Return [X, Y] of the center of cell containing provided text 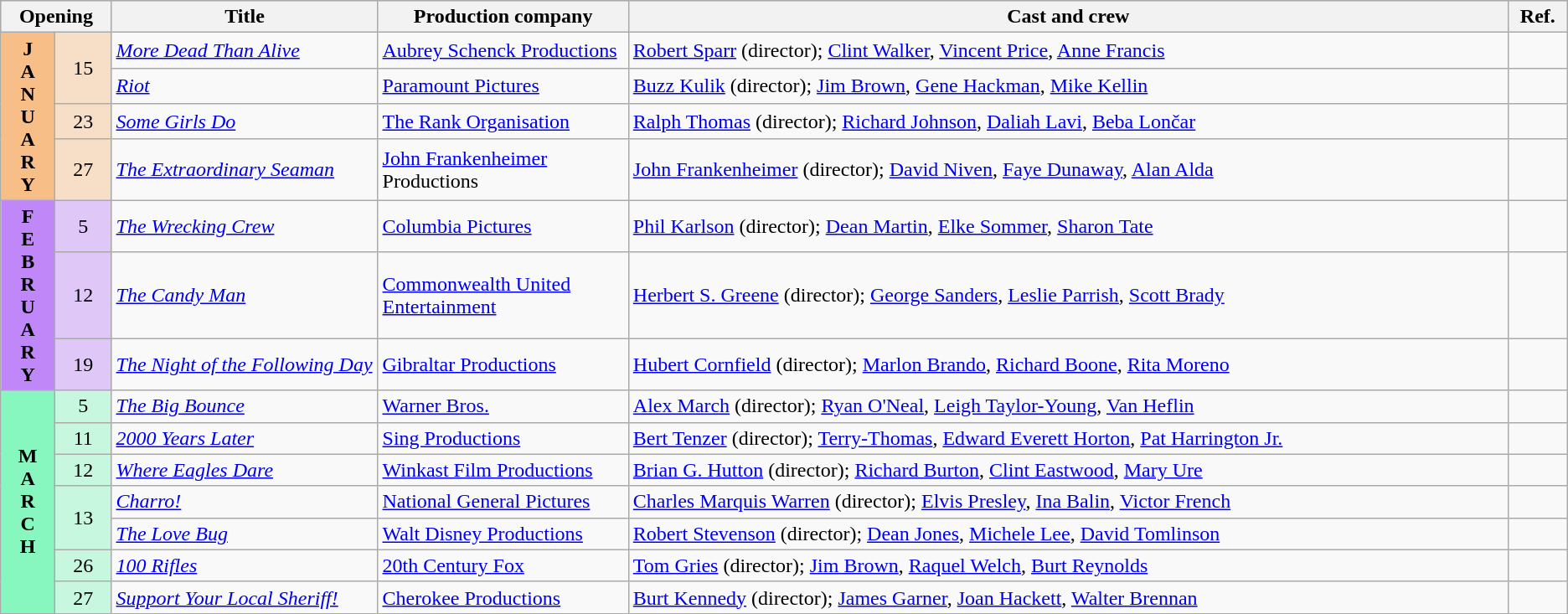
Some Girls Do [245, 121]
Alex March (director); Ryan O'Neal, Leigh Taylor-Young, Van Heflin [1068, 406]
100 Rifles [245, 565]
Paramount Pictures [503, 85]
Gibraltar Productions [503, 365]
Support Your Local Sheriff! [245, 597]
FEBRUARY [28, 295]
20th Century Fox [503, 565]
Hubert Cornfield (director); Marlon Brando, Richard Boone, Rita Moreno [1068, 365]
The Wrecking Crew [245, 226]
Opening [56, 17]
26 [84, 565]
The Extraordinary Seaman [245, 169]
Robert Stevenson (director); Dean Jones, Michele Lee, David Tomlinson [1068, 534]
MARCH [28, 502]
2000 Years Later [245, 438]
11 [84, 438]
Brian G. Hutton (director); Richard Burton, Clint Eastwood, Mary Ure [1068, 470]
The Big Bounce [245, 406]
The Night of the Following Day [245, 365]
Buzz Kulik (director); Jim Brown, Gene Hackman, Mike Kellin [1068, 85]
Phil Karlson (director); Dean Martin, Elke Sommer, Sharon Tate [1068, 226]
15 [84, 69]
Sing Productions [503, 438]
JANUARY [28, 116]
Herbert S. Greene (director); George Sanders, Leslie Parrish, Scott Brady [1068, 295]
Columbia Pictures [503, 226]
Ralph Thomas (director); Richard Johnson, Daliah Lavi, Beba Lončar [1068, 121]
Ref. [1538, 17]
23 [84, 121]
Charles Marquis Warren (director); Elvis Presley, Ina Balin, Victor French [1068, 502]
Robert Sparr (director); Clint Walker, Vincent Price, Anne Francis [1068, 50]
The Rank Organisation [503, 121]
Riot [245, 85]
Charro! [245, 502]
Walt Disney Productions [503, 534]
Bert Tenzer (director); Terry-Thomas, Edward Everett Horton, Pat Harrington Jr. [1068, 438]
Tom Gries (director); Jim Brown, Raquel Welch, Burt Reynolds [1068, 565]
Where Eagles Dare [245, 470]
Aubrey Schenck Productions [503, 50]
Commonwealth United Entertainment [503, 295]
Warner Bros. [503, 406]
Cast and crew [1068, 17]
John Frankenheimer Productions [503, 169]
Cherokee Productions [503, 597]
13 [84, 518]
Winkast Film Productions [503, 470]
19 [84, 365]
More Dead Than Alive [245, 50]
The Love Bug [245, 534]
Title [245, 17]
John Frankenheimer (director); David Niven, Faye Dunaway, Alan Alda [1068, 169]
Burt Kennedy (director); James Garner, Joan Hackett, Walter Brennan [1068, 597]
Production company [503, 17]
National General Pictures [503, 502]
The Candy Man [245, 295]
